Return (X, Y) of the center of cell containing provided text 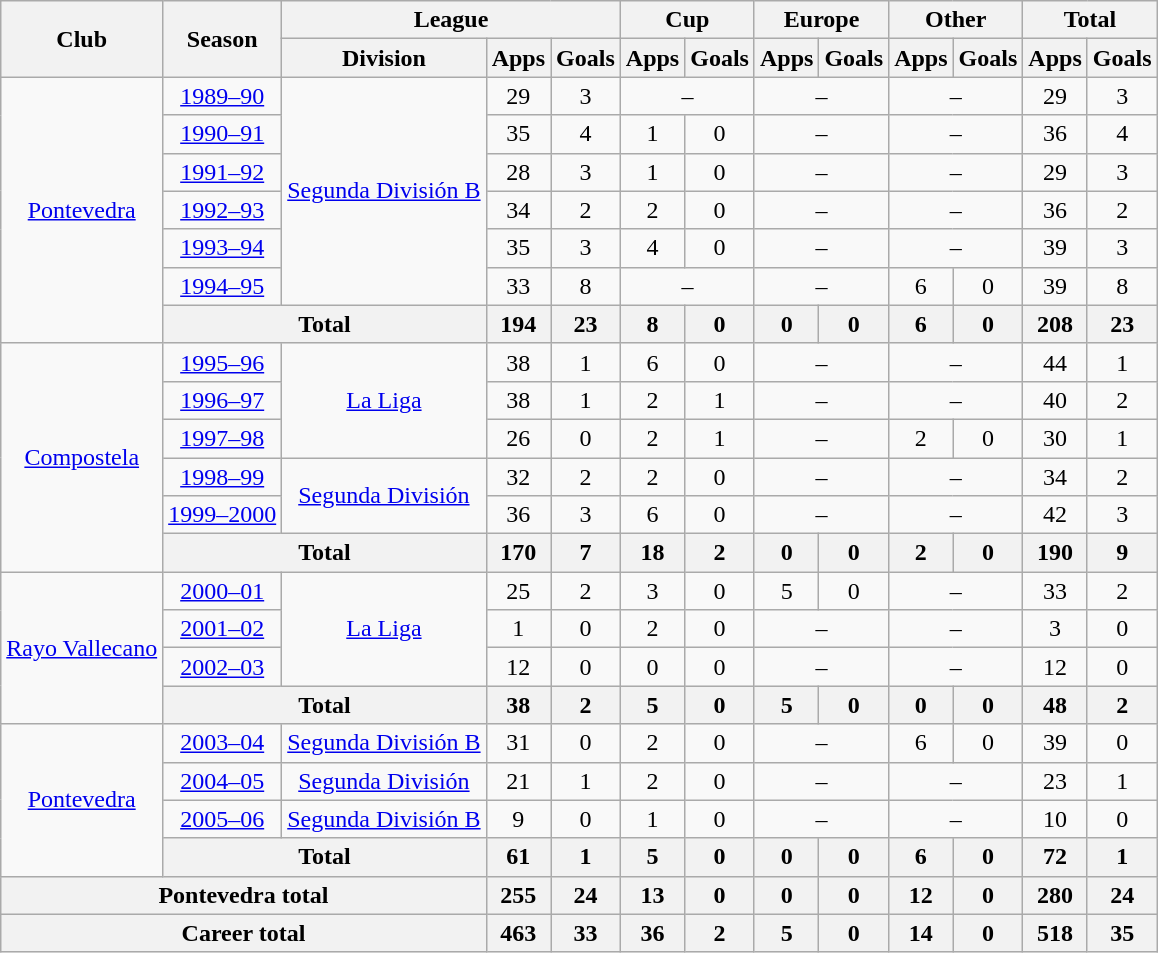
1991–92 (222, 172)
Career total (244, 933)
Other (956, 20)
1992–93 (222, 210)
1995–96 (222, 362)
Season (222, 39)
40 (1055, 400)
2005–06 (222, 819)
2004–05 (222, 781)
280 (1055, 895)
Club (82, 39)
48 (1055, 705)
1998–99 (222, 477)
Compostela (82, 457)
255 (518, 895)
190 (1055, 553)
21 (518, 781)
Division (384, 58)
25 (518, 591)
1989–90 (222, 96)
26 (518, 438)
7 (586, 553)
194 (518, 324)
463 (518, 933)
208 (1055, 324)
2002–03 (222, 667)
1994–95 (222, 286)
Europe (821, 20)
10 (1055, 819)
1993–94 (222, 248)
72 (1055, 857)
Pontevedra total (244, 895)
42 (1055, 515)
30 (1055, 438)
2003–04 (222, 743)
32 (518, 477)
14 (921, 933)
1996–97 (222, 400)
Cup (687, 20)
44 (1055, 362)
2000–01 (222, 591)
170 (518, 553)
28 (518, 172)
2001–02 (222, 629)
Rayo Vallecano (82, 648)
1999–2000 (222, 515)
31 (518, 743)
518 (1055, 933)
18 (652, 553)
13 (652, 895)
1990–91 (222, 134)
61 (518, 857)
1997–98 (222, 438)
League (452, 20)
